Return the [x, y] coordinate for the center point of the cell that contains the specified text.  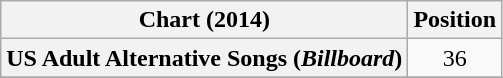
36 [455, 58]
US Adult Alternative Songs (Billboard) [204, 58]
Chart (2014) [204, 20]
Position [455, 20]
